Identify which cell holds the provided text, then report its [X, Y] central coordinate. 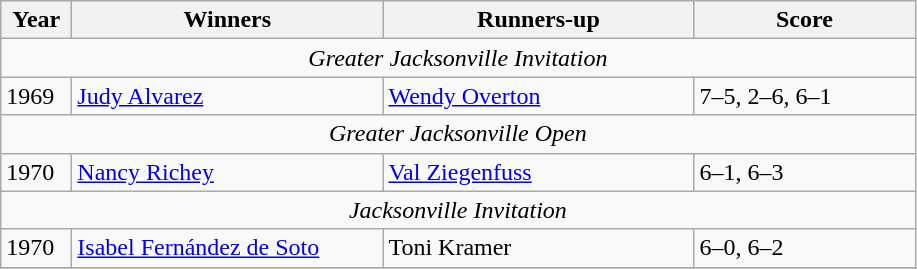
Jacksonville Invitation [458, 210]
Isabel Fernández de Soto [228, 248]
Score [804, 20]
Winners [228, 20]
Toni Kramer [538, 248]
Greater Jacksonville Invitation [458, 58]
Wendy Overton [538, 96]
Judy Alvarez [228, 96]
Val Ziegenfuss [538, 172]
1969 [36, 96]
6–0, 6–2 [804, 248]
Year [36, 20]
6–1, 6–3 [804, 172]
Nancy Richey [228, 172]
Greater Jacksonville Open [458, 134]
7–5, 2–6, 6–1 [804, 96]
Runners-up [538, 20]
